Pinpoint the cell where the given text exists, returning its [x, y] midpoint coordinate. 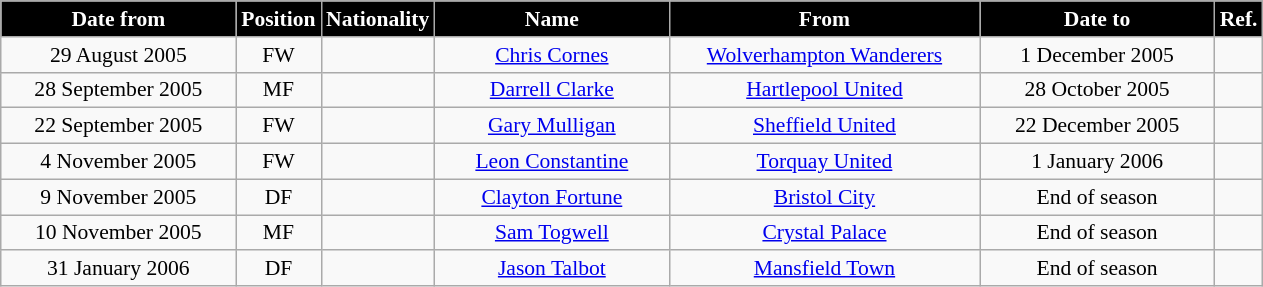
Chris Cornes [552, 55]
31 January 2006 [118, 269]
Name [552, 19]
22 September 2005 [118, 126]
Date to [1098, 19]
Sam Togwell [552, 233]
Ref. [1239, 19]
Nationality [378, 19]
Position [278, 19]
Sheffield United [824, 126]
Wolverhampton Wanderers [824, 55]
4 November 2005 [118, 162]
Gary Mulligan [552, 126]
Leon Constantine [552, 162]
Hartlepool United [824, 90]
Mansfield Town [824, 269]
Clayton Fortune [552, 197]
Bristol City [824, 197]
1 December 2005 [1098, 55]
28 September 2005 [118, 90]
From [824, 19]
10 November 2005 [118, 233]
Torquay United [824, 162]
1 January 2006 [1098, 162]
Jason Talbot [552, 269]
22 December 2005 [1098, 126]
Darrell Clarke [552, 90]
9 November 2005 [118, 197]
Crystal Palace [824, 233]
29 August 2005 [118, 55]
28 October 2005 [1098, 90]
Date from [118, 19]
